Search for the cell housing the specified text and yield its [X, Y] center coordinate. 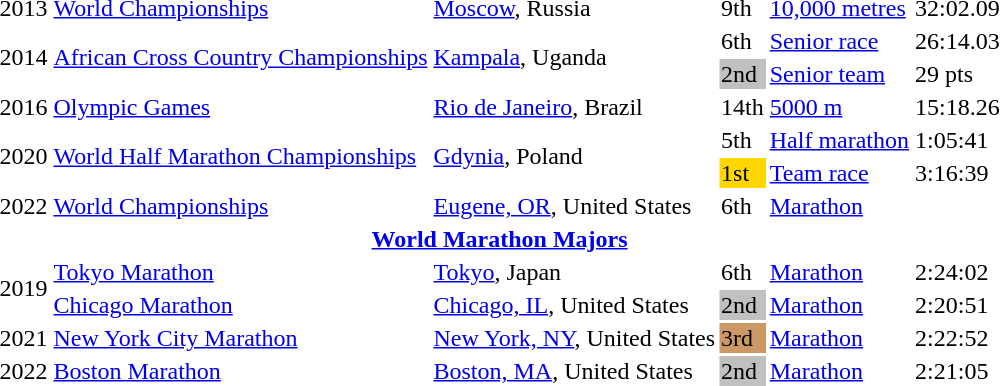
Tokyo, Japan [574, 272]
Gdynia, Poland [574, 156]
Tokyo Marathon [240, 272]
World Half Marathon Championships [240, 156]
Rio de Janeiro, Brazil [574, 107]
Olympic Games [240, 107]
New York City Marathon [240, 338]
World Championships [240, 206]
14th [743, 107]
Boston, MA, United States [574, 371]
1st [743, 173]
5000 m [839, 107]
Team race [839, 173]
Chicago Marathon [240, 305]
Chicago, IL, United States [574, 305]
Half marathon [839, 140]
Senior race [839, 41]
5th [743, 140]
Kampala, Uganda [574, 58]
Senior team [839, 74]
3rd [743, 338]
New York, NY, United States [574, 338]
African Cross Country Championships [240, 58]
Boston Marathon [240, 371]
Eugene, OR, United States [574, 206]
